Return the [X, Y] coordinate for the center point of the cell that contains the specified text.  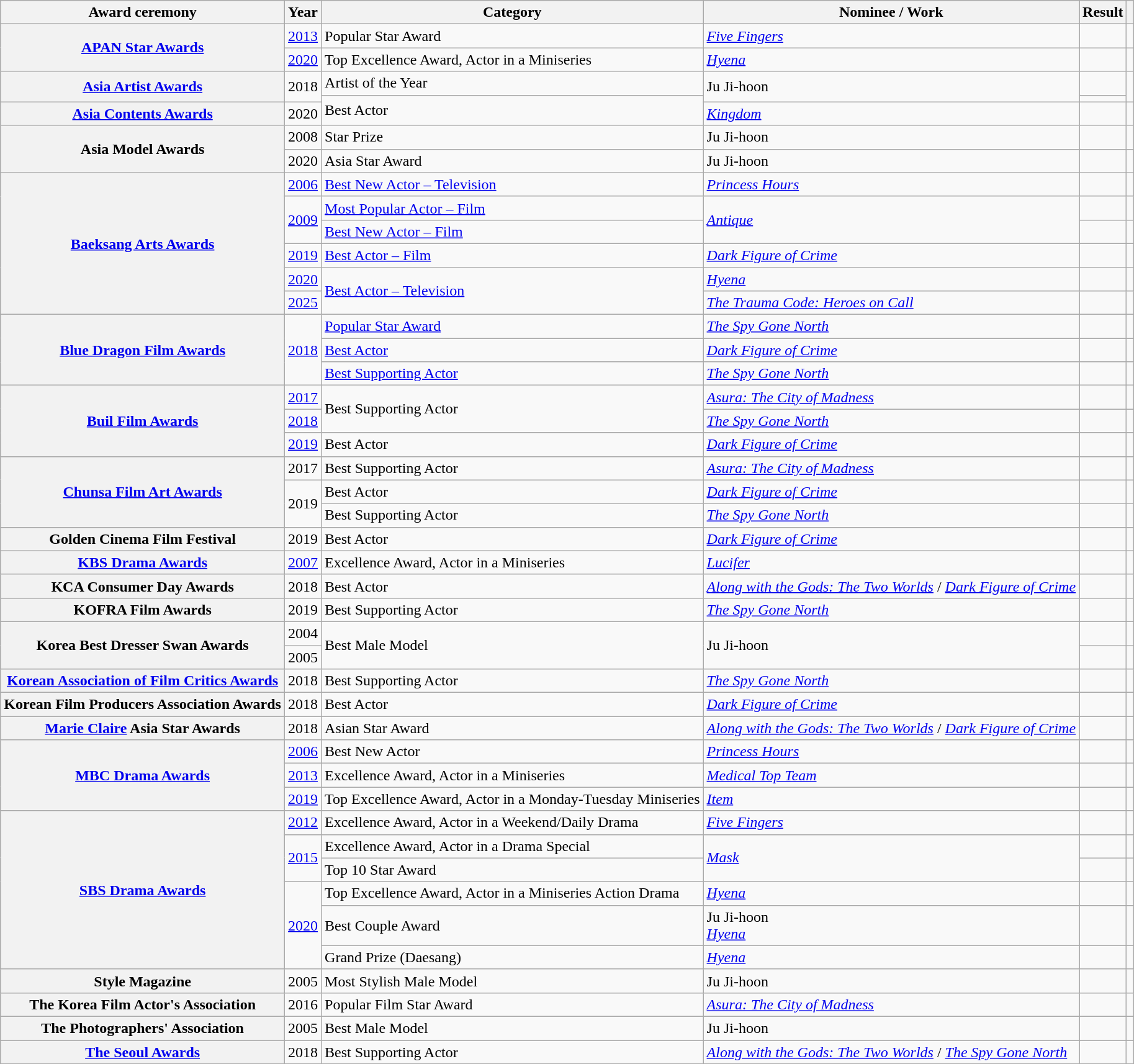
SBS Drama Awards [143, 890]
Category [513, 12]
Best Actor – Film [513, 255]
Chunsa Film Art Awards [143, 492]
Top 10 Star Award [513, 870]
2015 [303, 858]
2016 [303, 1004]
Star Prize [513, 137]
Marie Claire Asia Star Awards [143, 728]
2025 [303, 303]
Top Excellence Award, Actor in a Monday-Tuesday Miniseries [513, 799]
Mask [891, 858]
Asia Artist Awards [143, 87]
Along with the Gods: The Two Worlds / The Spy Gone North [891, 1052]
KBS Drama Awards [143, 562]
Buil Film Awards [143, 421]
Asian Star Award [513, 728]
Top Excellence Award, Actor in a Miniseries [513, 60]
Asia Star Award [513, 161]
Grand Prize (Daesang) [513, 957]
2004 [303, 633]
2007 [303, 562]
Best Couple Award [513, 925]
APAN Star Awards [143, 48]
Item [891, 799]
Style Magazine [143, 981]
Blue Dragon Film Awards [143, 350]
Antique [891, 220]
2012 [303, 823]
Result [1103, 12]
Excellence Award, Actor in a Weekend/Daily Drama [513, 823]
Kingdom [891, 114]
Ju Ji-hoon Hyena [891, 925]
MBC Drama Awards [143, 775]
Most Popular Actor – Film [513, 208]
The Trauma Code: Heroes on Call [891, 303]
The Korea Film Actor's Association [143, 1004]
KOFRA Film Awards [143, 610]
Top Excellence Award, Actor in a Miniseries Action Drama [513, 893]
KCA Consumer Day Awards [143, 586]
The Seoul Awards [143, 1052]
Korean Film Producers Association Awards [143, 705]
Best New Actor – Film [513, 232]
Best Actor – Television [513, 291]
Year [303, 12]
Excellence Award, Actor in a Drama Special [513, 846]
Award ceremony [143, 12]
Lucifer [891, 562]
Korean Association of Film Critics Awards [143, 681]
Most Stylish Male Model [513, 981]
Artist of the Year [513, 83]
Best New Actor [513, 752]
Baeksang Arts Awards [143, 243]
Medical Top Team [891, 775]
2008 [303, 137]
The Photographers' Association [143, 1028]
Asia Model Awards [143, 149]
Popular Film Star Award [513, 1004]
Korea Best Dresser Swan Awards [143, 645]
Best New Actor – Television [513, 184]
Golden Cinema Film Festival [143, 539]
Asia Contents Awards [143, 114]
2009 [303, 220]
Nominee / Work [891, 12]
